Determine the [x, y] coordinate at the center of the cell enclosing the given text.  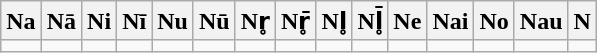
No [494, 21]
Nu [173, 21]
Nr̥ [255, 21]
Nr̥̄ [296, 21]
Ne [408, 21]
Nā [61, 21]
Nl̥̄ [370, 21]
Ni [100, 21]
Nl̥ [334, 21]
N [582, 21]
Nau [541, 21]
Nū [214, 21]
Na [21, 21]
Nai [450, 21]
Nī [134, 21]
